Scan for the cell matching the given text and deliver its [X, Y] coordinate at center. 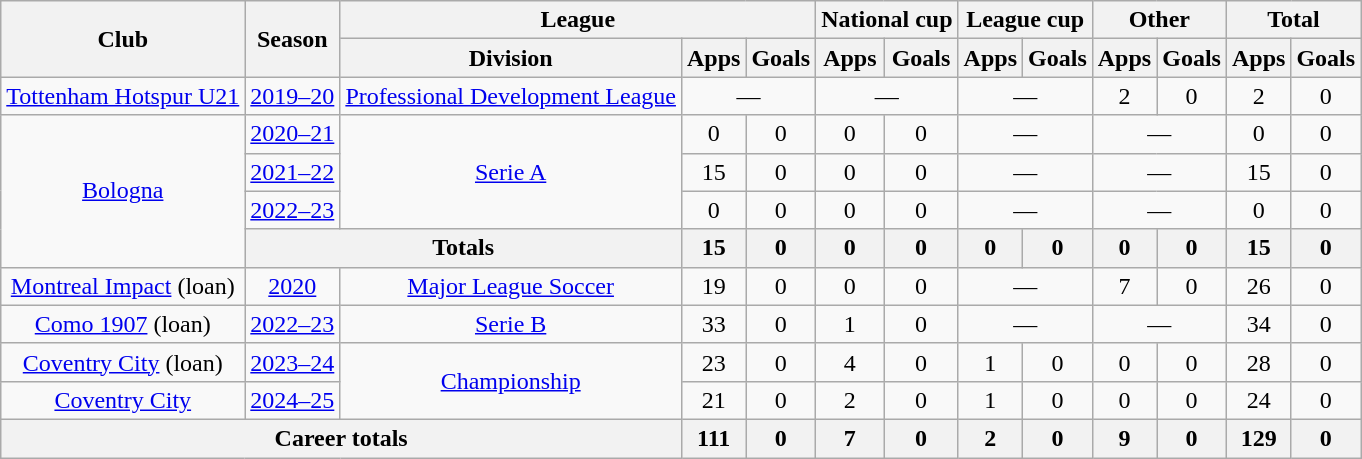
Career totals [342, 438]
4 [850, 362]
Coventry City [123, 400]
24 [1258, 400]
28 [1258, 362]
2020–21 [292, 134]
League cup [1025, 20]
19 [713, 286]
National cup [887, 20]
Tottenham Hotspur U21 [123, 96]
League [578, 20]
129 [1258, 438]
9 [1124, 438]
Professional Development League [511, 96]
Montreal Impact (loan) [123, 286]
Club [123, 39]
Como 1907 (loan) [123, 324]
23 [713, 362]
Other [1159, 20]
2019–20 [292, 96]
Major League Soccer [511, 286]
26 [1258, 286]
2021–22 [292, 172]
Totals [464, 248]
21 [713, 400]
111 [713, 438]
Division [511, 58]
Total [1293, 20]
2020 [292, 286]
2024–25 [292, 400]
2023–24 [292, 362]
Serie B [511, 324]
Championship [511, 381]
Season [292, 39]
33 [713, 324]
34 [1258, 324]
Serie A [511, 172]
Bologna [123, 191]
Coventry City (loan) [123, 362]
